Find where the given text appears and provide that cell's center as (X, Y) coordinate. 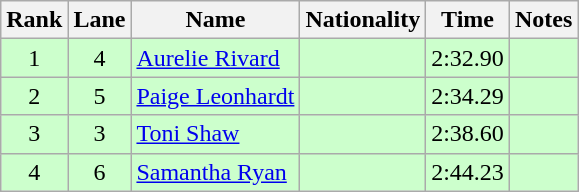
5 (100, 96)
Name (216, 20)
2:38.60 (468, 134)
Nationality (363, 20)
2:34.29 (468, 96)
Paige Leonhardt (216, 96)
Notes (543, 20)
Toni Shaw (216, 134)
1 (34, 58)
Time (468, 20)
Lane (100, 20)
2:44.23 (468, 172)
Aurelie Rivard (216, 58)
Samantha Ryan (216, 172)
6 (100, 172)
2 (34, 96)
Rank (34, 20)
2:32.90 (468, 58)
